Determine the (x, y) coordinate at the center of the cell enclosing the given text.  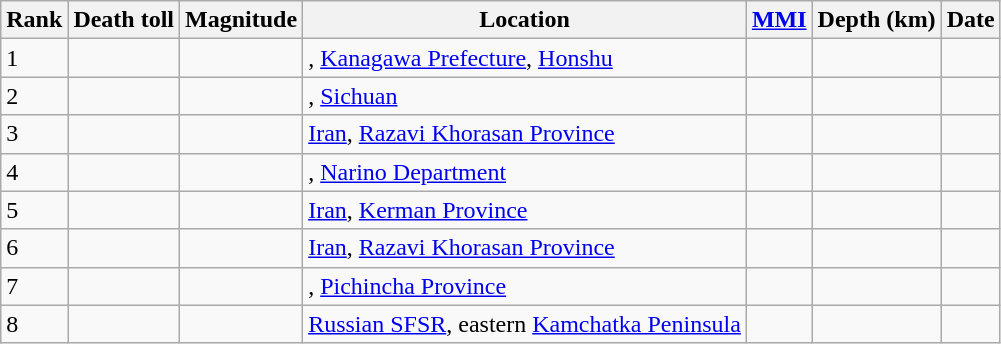
Depth (km) (876, 20)
Iran, Kerman Province (525, 210)
8 (34, 324)
Russian SFSR, eastern Kamchatka Peninsula (525, 324)
, Sichuan (525, 96)
Rank (34, 20)
Location (525, 20)
Death toll (124, 20)
, Narino Department (525, 172)
5 (34, 210)
Magnitude (242, 20)
1 (34, 58)
6 (34, 248)
, Kanagawa Prefecture, Honshu (525, 58)
4 (34, 172)
Date (970, 20)
2 (34, 96)
3 (34, 134)
7 (34, 286)
, Pichincha Province (525, 286)
MMI (779, 20)
